From the cell containing the given text, extract its center point as [X, Y] coordinate. 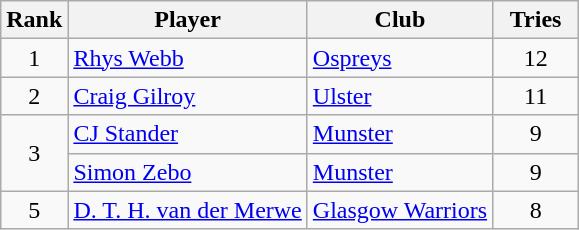
12 [536, 58]
D. T. H. van der Merwe [188, 210]
Player [188, 20]
Glasgow Warriors [400, 210]
Ospreys [400, 58]
Tries [536, 20]
Craig Gilroy [188, 96]
CJ Stander [188, 134]
5 [34, 210]
Simon Zebo [188, 172]
11 [536, 96]
Rank [34, 20]
8 [536, 210]
Club [400, 20]
3 [34, 153]
1 [34, 58]
2 [34, 96]
Ulster [400, 96]
Rhys Webb [188, 58]
